Identify which cell holds the provided text, then report its [x, y] central coordinate. 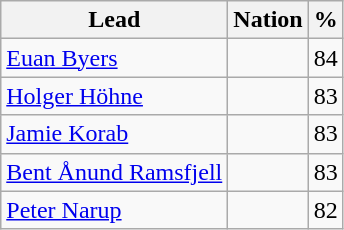
Lead [114, 20]
Jamie Korab [114, 134]
Holger Höhne [114, 96]
Nation [268, 20]
% [326, 20]
82 [326, 210]
Bent Ånund Ramsfjell [114, 172]
Euan Byers [114, 58]
84 [326, 58]
Peter Narup [114, 210]
